Identify which cell holds the provided text, then report its [X, Y] central coordinate. 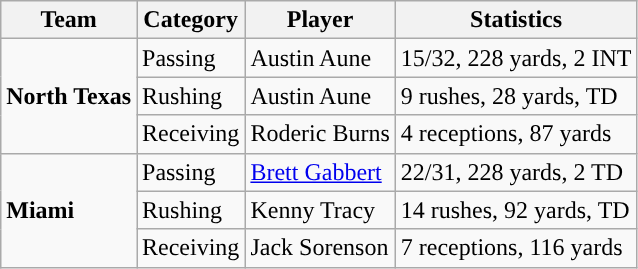
Brett Gabbert [320, 172]
Team [69, 20]
Roderic Burns [320, 134]
4 receptions, 87 yards [516, 134]
North Texas [69, 96]
7 receptions, 116 yards [516, 248]
Player [320, 20]
Miami [69, 210]
Kenny Tracy [320, 210]
9 rushes, 28 yards, TD [516, 96]
14 rushes, 92 yards, TD [516, 210]
Jack Sorenson [320, 248]
Category [190, 20]
Statistics [516, 20]
22/31, 228 yards, 2 TD [516, 172]
15/32, 228 yards, 2 INT [516, 58]
